Provide the (X, Y) coordinate of the cell's center where the given text is located.  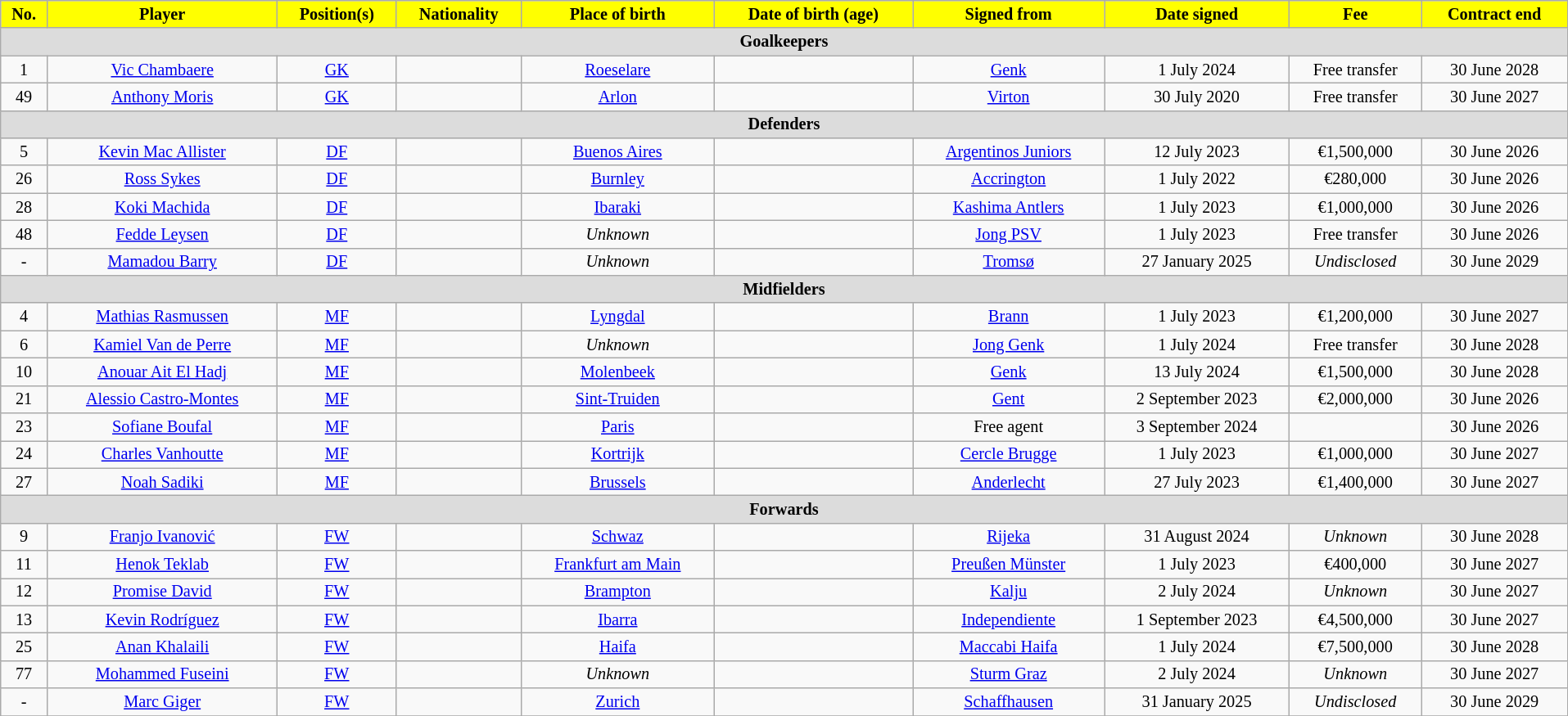
Molenbeek (617, 372)
Promise David (162, 592)
31 August 2024 (1197, 537)
Independiente (1009, 619)
Anouar Ait El Hadj (162, 372)
27 January 2025 (1197, 262)
€2,000,000 (1355, 399)
Mamadou Barry (162, 262)
11 (25, 564)
Arlon (617, 97)
Anan Khalaili (162, 646)
30 July 2020 (1197, 97)
Schwaz (617, 537)
Kamiel Van de Perre (162, 344)
Brampton (617, 592)
25 (25, 646)
Kevin Rodríguez (162, 619)
Schaffhausen (1009, 701)
Kevin Mac Allister (162, 151)
Fedde Leysen (162, 234)
Lyngdal (617, 317)
Franjo Ivanović (162, 537)
10 (25, 372)
Kalju (1009, 592)
Virton (1009, 97)
Position(s) (337, 14)
4 (25, 317)
13 (25, 619)
2 September 2023 (1197, 399)
Anthony Moris (162, 97)
Sint-Truiden (617, 399)
Goalkeepers (784, 42)
Midfielders (784, 289)
12 (25, 592)
5 (25, 151)
3 September 2024 (1197, 426)
77 (25, 674)
Ibarra (617, 619)
Signed from (1009, 14)
Date of birth (age) (814, 14)
Forwards (784, 509)
9 (25, 537)
No. (25, 14)
Frankfurt am Main (617, 564)
Haifa (617, 646)
28 (25, 207)
Paris (617, 426)
Accrington (1009, 179)
Jong PSV (1009, 234)
1 September 2023 (1197, 619)
Brann (1009, 317)
1 (25, 69)
Preußen Münster (1009, 564)
Sturm Graz (1009, 674)
13 July 2024 (1197, 372)
Jong Genk (1009, 344)
6 (25, 344)
€7,500,000 (1355, 646)
Kashima Antlers (1009, 207)
Tromsø (1009, 262)
Rijeka (1009, 537)
49 (25, 97)
48 (25, 234)
12 July 2023 (1197, 151)
Sofiane Boufal (162, 426)
Roeselare (617, 69)
Contract end (1494, 14)
21 (25, 399)
€280,000 (1355, 179)
Cercle Brugge (1009, 454)
Gent (1009, 399)
Fee (1355, 14)
Free agent (1009, 426)
Alessio Castro-Montes (162, 399)
Marc Giger (162, 701)
Brussels (617, 482)
Maccabi Haifa (1009, 646)
Noah Sadiki (162, 482)
Burnley (617, 179)
Date signed (1197, 14)
Player (162, 14)
Kortrijk (617, 454)
Mathias Rasmussen (162, 317)
Place of birth (617, 14)
Ross Sykes (162, 179)
Charles Vanhoutte (162, 454)
€400,000 (1355, 564)
Henok Teklab (162, 564)
27 (25, 482)
Zurich (617, 701)
€4,500,000 (1355, 619)
Anderlecht (1009, 482)
€1,200,000 (1355, 317)
27 July 2023 (1197, 482)
23 (25, 426)
Argentinos Juniors (1009, 151)
Buenos Aires (617, 151)
€1,400,000 (1355, 482)
Mohammed Fuseini (162, 674)
Nationality (459, 14)
Vic Chambaere (162, 69)
Koki Machida (162, 207)
1 July 2022 (1197, 179)
24 (25, 454)
Defenders (784, 124)
Ibaraki (617, 207)
26 (25, 179)
31 January 2025 (1197, 701)
